Detect which cell encompasses the target text, then output its (x, y) center coordinate. 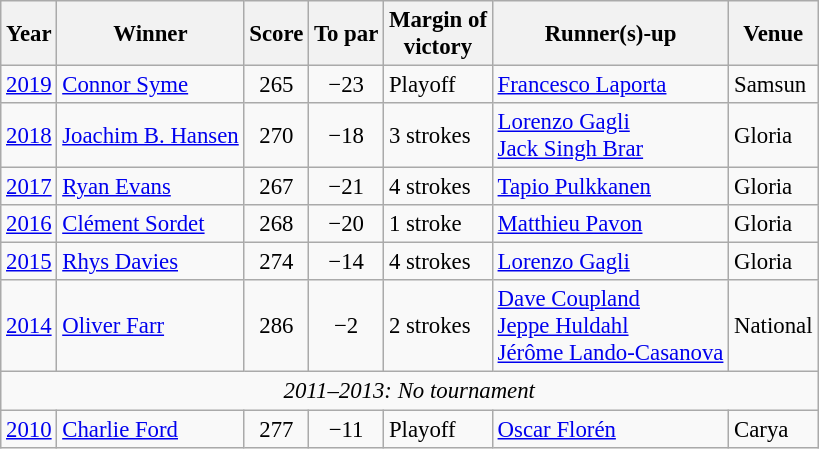
National (774, 326)
Francesco Laporta (610, 85)
Lorenzo Gagli Jack Singh Brar (610, 136)
2015 (29, 262)
267 (276, 187)
2011–2013: No tournament (410, 391)
−11 (346, 429)
Charlie Ford (150, 429)
Lorenzo Gagli (610, 262)
Oliver Farr (150, 326)
2019 (29, 85)
277 (276, 429)
−21 (346, 187)
Winner (150, 34)
Margin ofvictory (438, 34)
286 (276, 326)
Connor Syme (150, 85)
2 strokes (438, 326)
−2 (346, 326)
Oscar Florén (610, 429)
Ryan Evans (150, 187)
Dave Coupland Jeppe Huldahl Jérôme Lando-Casanova (610, 326)
−14 (346, 262)
Joachim B. Hansen (150, 136)
2018 (29, 136)
Tapio Pulkkanen (610, 187)
Runner(s)-up (610, 34)
Samsun (774, 85)
270 (276, 136)
−23 (346, 85)
Carya (774, 429)
To par (346, 34)
Score (276, 34)
265 (276, 85)
Matthieu Pavon (610, 224)
2016 (29, 224)
Clément Sordet (150, 224)
Rhys Davies (150, 262)
2017 (29, 187)
1 stroke (438, 224)
2014 (29, 326)
−18 (346, 136)
274 (276, 262)
2010 (29, 429)
3 strokes (438, 136)
Venue (774, 34)
−20 (346, 224)
Year (29, 34)
268 (276, 224)
